Return [X, Y] of the center of cell containing provided text 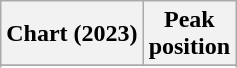
Chart (2023) [72, 34]
Peakposition [189, 34]
